Return [X, Y] of the center of cell containing provided text 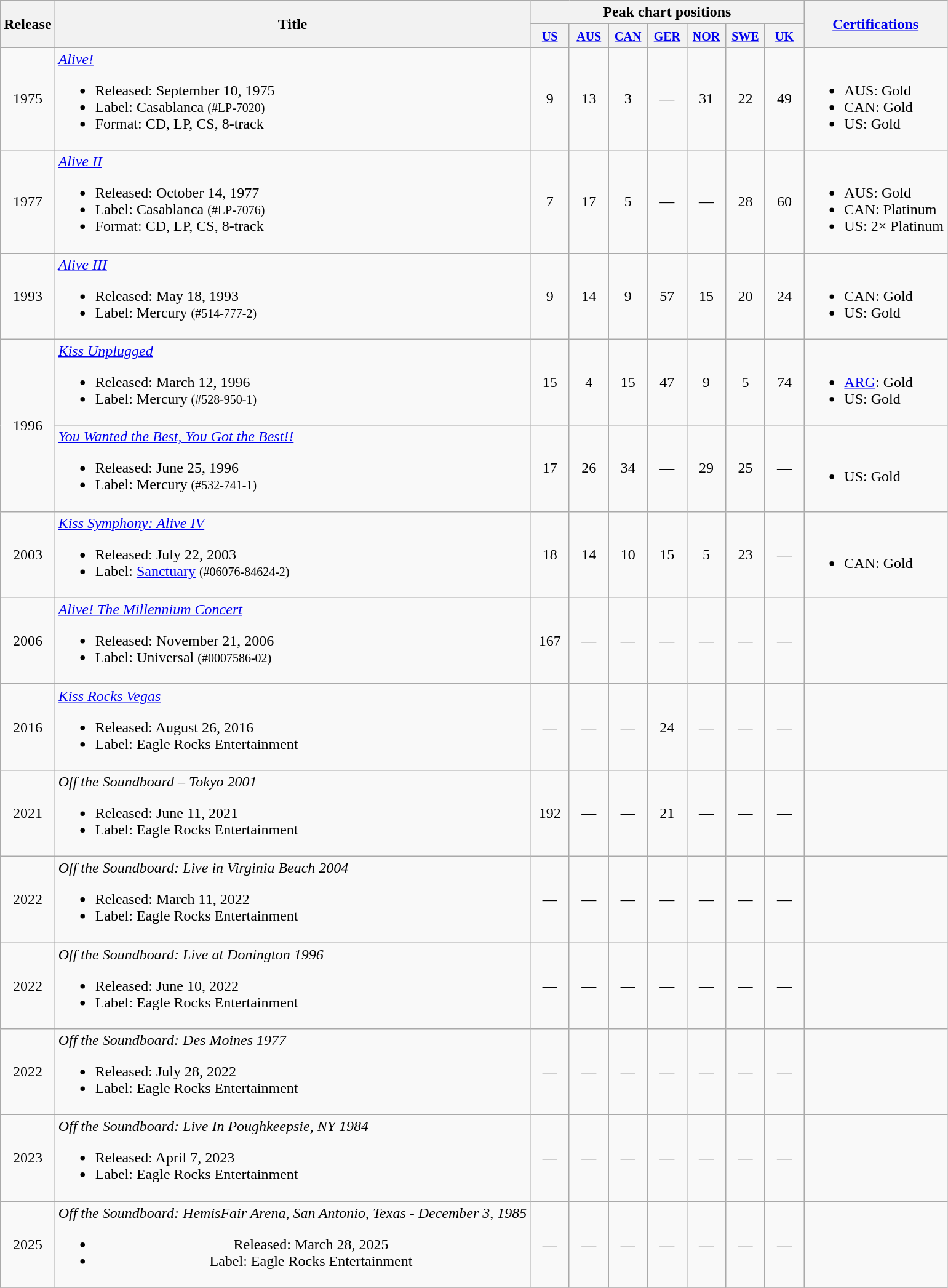
Certifications [876, 24]
47 [667, 382]
US [550, 36]
2003 [28, 554]
26 [589, 468]
3 [628, 98]
Peak chart positions [667, 12]
Kiss UnpluggedReleased: March 12, 1996Label: Mercury (#528-950-1) [293, 382]
167 [550, 641]
GER [667, 36]
31 [706, 98]
2023 [28, 1158]
Release [28, 24]
2025 [28, 1244]
Kiss Rocks VegasReleased: August 26, 2016Label: Eagle Rocks Entertainment [293, 727]
AUS [589, 36]
You Wanted the Best, You Got the Best!!Released: June 25, 1996Label: Mercury (#532-741-1) [293, 468]
192 [550, 813]
20 [746, 296]
1996 [28, 425]
US: Gold [876, 468]
ARG: GoldUS: Gold [876, 382]
13 [589, 98]
4 [589, 382]
1977 [28, 202]
1993 [28, 296]
18 [550, 554]
21 [667, 813]
Alive IIReleased: October 14, 1977Label: Casablanca (#LP-7076)Format: CD, LP, CS, 8-track [293, 202]
AUS: GoldCAN: PlatinumUS: 2× Platinum [876, 202]
49 [784, 98]
Off the Soundboard – Tokyo 2001Released: June 11, 2021Label: Eagle Rocks Entertainment [293, 813]
57 [667, 296]
28 [746, 202]
Off the Soundboard: Live in Virginia Beach 2004Released: March 11, 2022Label: Eagle Rocks Entertainment [293, 899]
CAN: Gold [876, 554]
10 [628, 554]
2016 [28, 727]
AUS: GoldCAN: GoldUS: Gold [876, 98]
CAN: GoldUS: Gold [876, 296]
Alive! The Millennium ConcertReleased: November 21, 2006Label: Universal (#0007586-02) [293, 641]
7 [550, 202]
23 [746, 554]
Off the Soundboard: Des Moines 1977Released: July 28, 2022Label: Eagle Rocks Entertainment [293, 1072]
60 [784, 202]
74 [784, 382]
UK [784, 36]
CAN [628, 36]
Off the Soundboard: HemisFair Arena, San Antonio, Texas - December 3, 1985Released: March 28, 2025Label: Eagle Rocks Entertainment [293, 1244]
25 [746, 468]
SWE [746, 36]
Kiss Symphony: Alive IVReleased: July 22, 2003Label: Sanctuary (#06076-84624-2) [293, 554]
29 [706, 468]
2006 [28, 641]
Off the Soundboard: Live at Donington 1996Released: June 10, 2022Label: Eagle Rocks Entertainment [293, 986]
Alive!Released: September 10, 1975Label: Casablanca (#LP-7020)Format: CD, LP, CS, 8-track [293, 98]
NOR [706, 36]
Off the Soundboard: Live In Poughkeepsie, NY 1984Released: April 7, 2023Label: Eagle Rocks Entertainment [293, 1158]
Title [293, 24]
1975 [28, 98]
22 [746, 98]
Alive IIIReleased: May 18, 1993Label: Mercury (#514-777-2) [293, 296]
34 [628, 468]
2021 [28, 813]
